Output the [X, Y] coordinate of the center of the cell containing the given text.  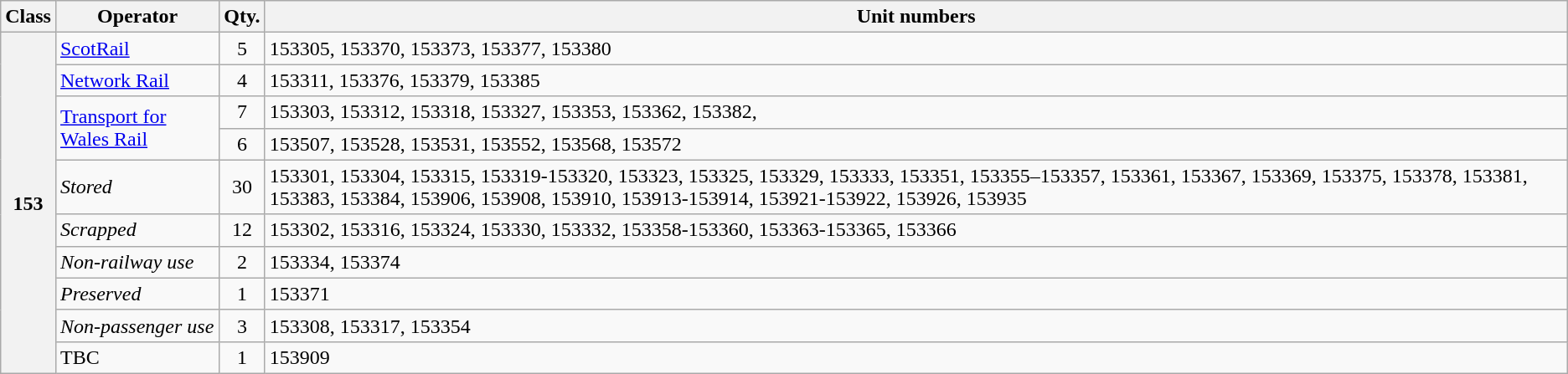
2 [242, 262]
153507, 153528, 153531, 153552, 153568, 153572 [916, 144]
7 [242, 112]
Non-railway use [137, 262]
Class [28, 17]
Scrapped [137, 230]
153302, 153316, 153324, 153330, 153332, 153358-153360, 153363-153365, 153366 [916, 230]
153303, 153312, 153318, 153327, 153353, 153362, 153382, [916, 112]
153334, 153374 [916, 262]
153909 [916, 357]
Transport for Wales Rail [137, 128]
TBC [137, 357]
12 [242, 230]
ScotRail [137, 49]
6 [242, 144]
3 [242, 325]
Operator [137, 17]
Stored [137, 187]
Network Rail [137, 80]
153308, 153317, 153354 [916, 325]
30 [242, 187]
153 [28, 203]
153371 [916, 294]
Preserved [137, 294]
5 [242, 49]
Qty. [242, 17]
4 [242, 80]
Non-passenger use [137, 325]
153311, 153376, 153379, 153385 [916, 80]
153305, 153370, 153373, 153377, 153380 [916, 49]
Unit numbers [916, 17]
